Pinpoint the cell where the given text exists, returning its (X, Y) midpoint coordinate. 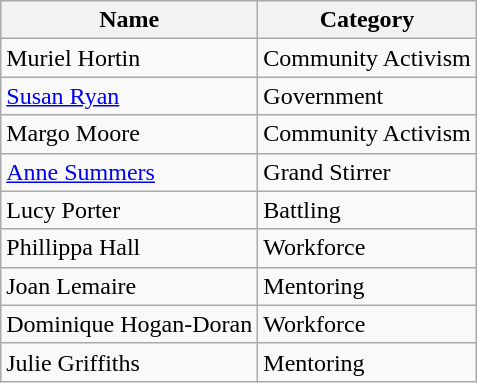
Muriel Hortin (130, 58)
Susan Ryan (130, 96)
Dominique Hogan-Doran (130, 324)
Phillippa Hall (130, 248)
Grand Stirrer (367, 172)
Julie Griffiths (130, 362)
Category (367, 20)
Government (367, 96)
Name (130, 20)
Margo Moore (130, 134)
Joan Lemaire (130, 286)
Battling (367, 210)
Lucy Porter (130, 210)
Anne Summers (130, 172)
